Output the [X, Y] coordinate of the center of the cell containing the given text.  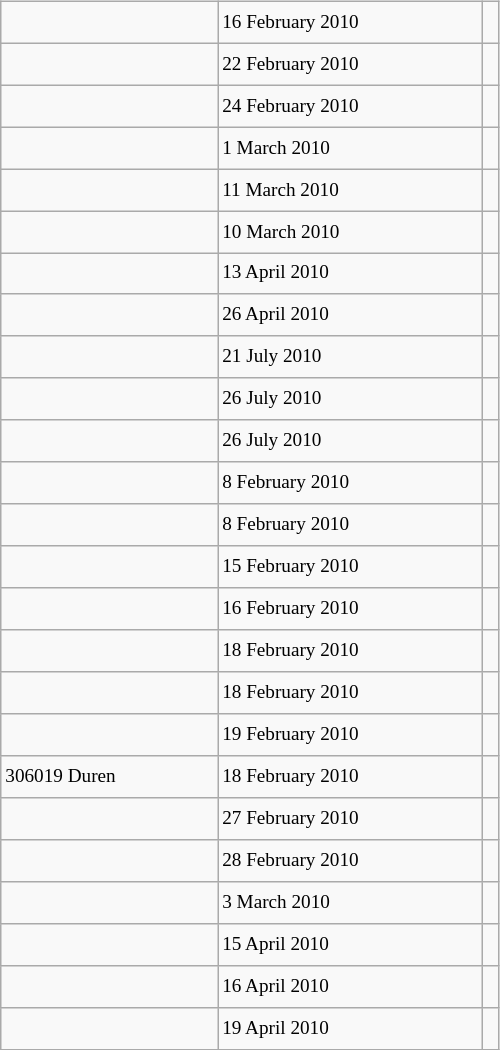
306019 Duren [110, 777]
26 April 2010 [350, 315]
3 March 2010 [350, 902]
22 February 2010 [350, 64]
24 February 2010 [350, 106]
28 February 2010 [350, 861]
19 April 2010 [350, 1028]
27 February 2010 [350, 819]
15 February 2010 [350, 567]
16 April 2010 [350, 986]
1 March 2010 [350, 148]
21 July 2010 [350, 357]
11 March 2010 [350, 190]
19 February 2010 [350, 735]
13 April 2010 [350, 274]
15 April 2010 [350, 944]
10 March 2010 [350, 232]
